From the cell containing the given text, extract its center point as [x, y] coordinate. 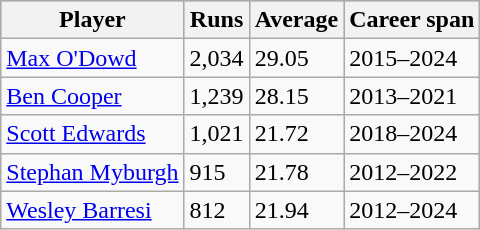
2,034 [216, 58]
2012–2024 [412, 210]
812 [216, 210]
21.72 [296, 134]
21.78 [296, 172]
Wesley Barresi [92, 210]
2018–2024 [412, 134]
915 [216, 172]
2012–2022 [412, 172]
Runs [216, 20]
Scott Edwards [92, 134]
2013–2021 [412, 96]
Average [296, 20]
1,239 [216, 96]
Stephan Myburgh [92, 172]
Max O'Dowd [92, 58]
2015–2024 [412, 58]
28.15 [296, 96]
21.94 [296, 210]
Player [92, 20]
1,021 [216, 134]
Ben Cooper [92, 96]
Career span [412, 20]
29.05 [296, 58]
